Determine the [X, Y] coordinate at the center of the cell enclosing the given text.  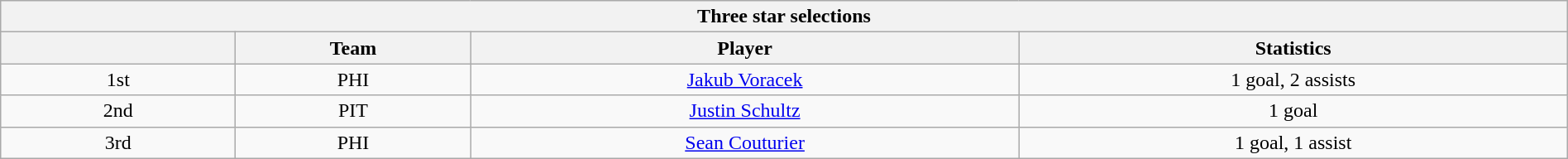
Justin Schultz [744, 111]
Statistics [1293, 48]
Sean Couturier [744, 142]
3rd [118, 142]
PIT [353, 111]
Player [744, 48]
Jakub Voracek [744, 79]
2nd [118, 111]
Three star selections [784, 17]
1 goal, 1 assist [1293, 142]
1 goal, 2 assists [1293, 79]
1st [118, 79]
1 goal [1293, 111]
Team [353, 48]
